Capture the cell that displays the provided text and extract its (x, y) central coordinate. 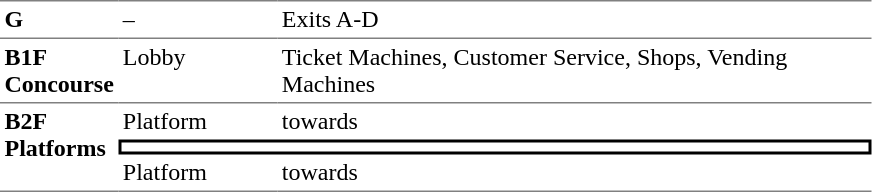
B2FPlatforms (59, 148)
G (59, 19)
Ticket Machines, Customer Service, Shops, Vending Machines (574, 71)
Exits A-D (574, 19)
– (198, 19)
B1FConcourse (59, 71)
Lobby (198, 71)
